Extract the (x, y) coordinate from the center of the cell holding the provided text.  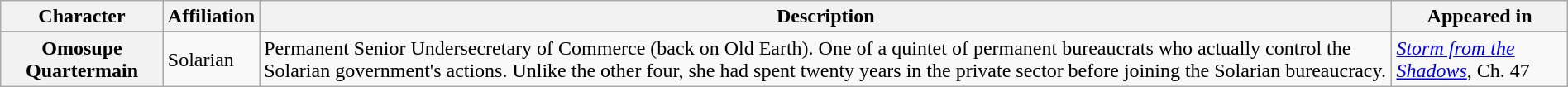
Character (83, 17)
Storm from the Shadows, Ch. 47 (1480, 60)
Omosupe Quartermain (83, 60)
Description (825, 17)
Appeared in (1480, 17)
Affiliation (211, 17)
Solarian (211, 60)
